Pinpoint the cell where the given text exists, returning its (x, y) midpoint coordinate. 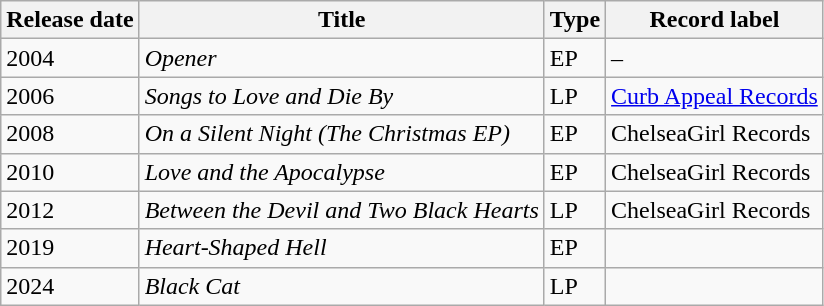
Heart-Shaped Hell (342, 248)
Title (342, 20)
Songs to Love and Die By (342, 96)
– (715, 58)
2012 (70, 210)
2024 (70, 286)
2006 (70, 96)
Release date (70, 20)
2019 (70, 248)
Type (574, 20)
Opener (342, 58)
On a Silent Night (The Christmas EP) (342, 134)
2008 (70, 134)
Curb Appeal Records (715, 96)
Black Cat (342, 286)
2010 (70, 172)
Love and the Apocalypse (342, 172)
2004 (70, 58)
Record label (715, 20)
Between the Devil and Two Black Hearts (342, 210)
